Detect which cell encompasses the target text, then output its [X, Y] center coordinate. 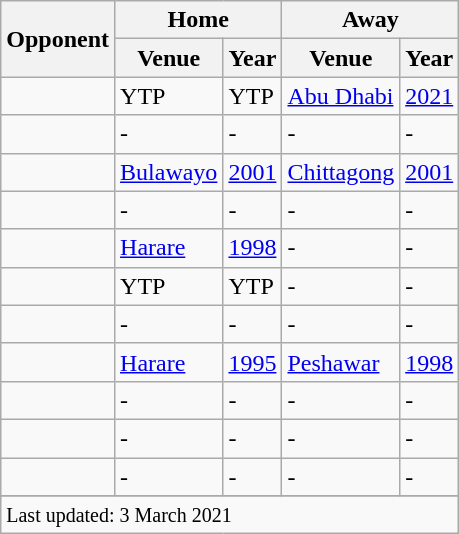
Last updated: 3 March 2021 [230, 515]
1995 [252, 362]
Opponent [58, 39]
Abu Dhabi [341, 96]
2021 [430, 96]
Chittagong [341, 172]
Bulawayo [169, 172]
Home [198, 20]
Away [370, 20]
Peshawar [341, 362]
